From the cell containing the given text, extract its center point as [x, y] coordinate. 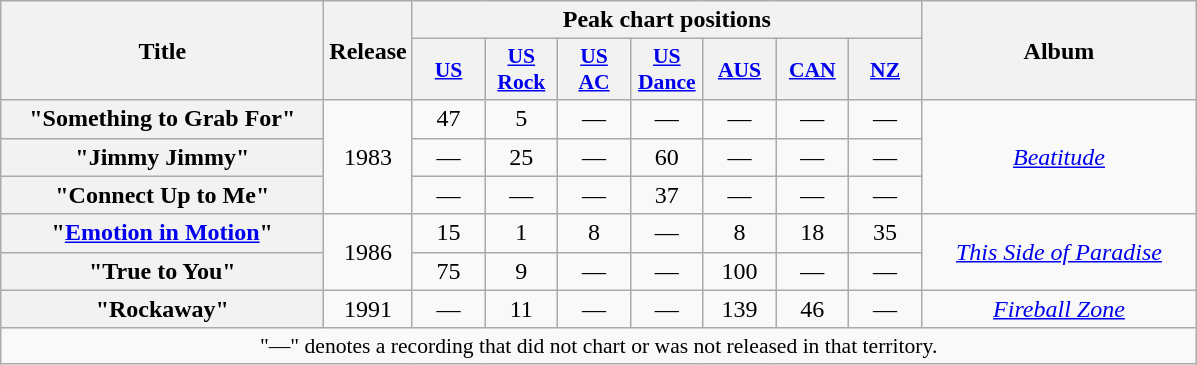
25 [522, 157]
AUS [740, 70]
139 [740, 309]
47 [448, 119]
9 [522, 271]
35 [886, 233]
US Rock [522, 70]
Release [368, 50]
1991 [368, 309]
"Something to Grab For" [162, 119]
"Connect Up to Me" [162, 195]
Album [1058, 50]
75 [448, 271]
NZ [886, 70]
This Side of Paradise [1058, 252]
US Dance [666, 70]
5 [522, 119]
Fireball Zone [1058, 309]
Peak chart positions [666, 20]
US AC [594, 70]
60 [666, 157]
"Rockaway" [162, 309]
Title [162, 50]
46 [812, 309]
CAN [812, 70]
US [448, 70]
Beatitude [1058, 157]
1986 [368, 252]
100 [740, 271]
"Jimmy Jimmy" [162, 157]
37 [666, 195]
1983 [368, 157]
"—" denotes a recording that did not chart or was not released in that territory. [599, 346]
"Emotion in Motion" [162, 233]
11 [522, 309]
1 [522, 233]
18 [812, 233]
"True to You" [162, 271]
15 [448, 233]
